For the text-containing cell, return its midpoint in [x, y] coordinate format. 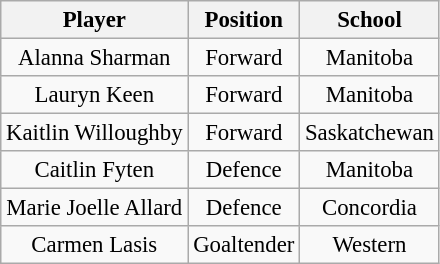
Position [244, 20]
Western [370, 245]
Saskatchewan [370, 133]
Caitlin Fyten [94, 170]
Lauryn Keen [94, 95]
School [370, 20]
Player [94, 20]
Alanna Sharman [94, 58]
Kaitlin Willoughby [94, 133]
Concordia [370, 208]
Goaltender [244, 245]
Marie Joelle Allard [94, 208]
Carmen Lasis [94, 245]
